Identify which cell holds the provided text, then report its (X, Y) central coordinate. 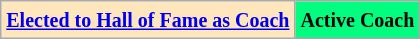
Elected to Hall of Fame as Coach (148, 20)
Active Coach (358, 20)
